Extract the [x, y] coordinate from the center of the cell holding the provided text.  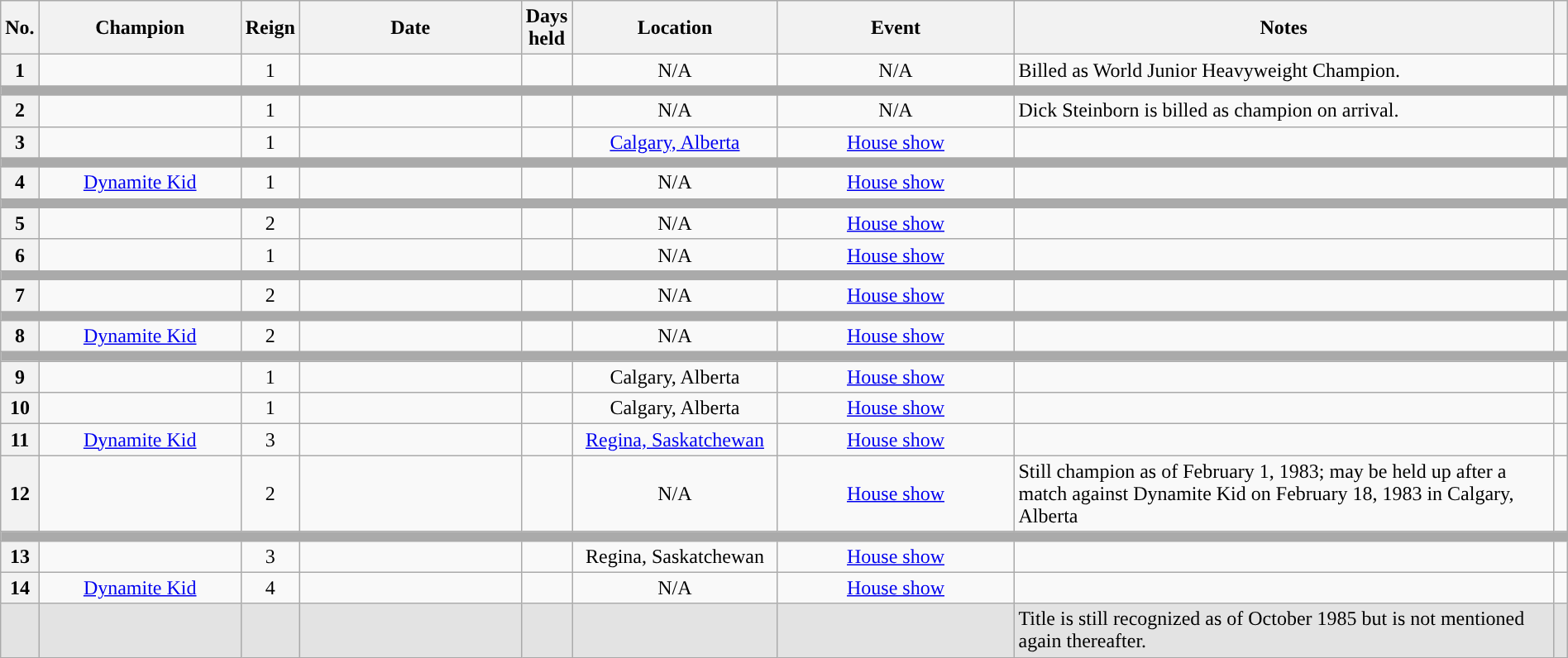
Still champion as of February 1, 1983; may be held up after a match against Dynamite Kid on February 18, 1983 in Calgary, Alberta [1284, 493]
Event [896, 28]
14 [20, 588]
8 [20, 336]
Date [410, 28]
Days held [547, 28]
Location [675, 28]
9 [20, 377]
6 [20, 255]
11 [20, 440]
No. [20, 28]
10 [20, 408]
13 [20, 556]
Dick Steinborn is billed as champion on arrival. [1284, 111]
5 [20, 223]
Reign [270, 28]
7 [20, 295]
Title is still recognized as of October 1985 but is not mentioned again thereafter. [1284, 630]
Champion [140, 28]
Billed as World Junior Heavyweight Champion. [1284, 70]
Notes [1284, 28]
12 [20, 493]
